Determine the [X, Y] coordinate at the center of the cell enclosing the given text.  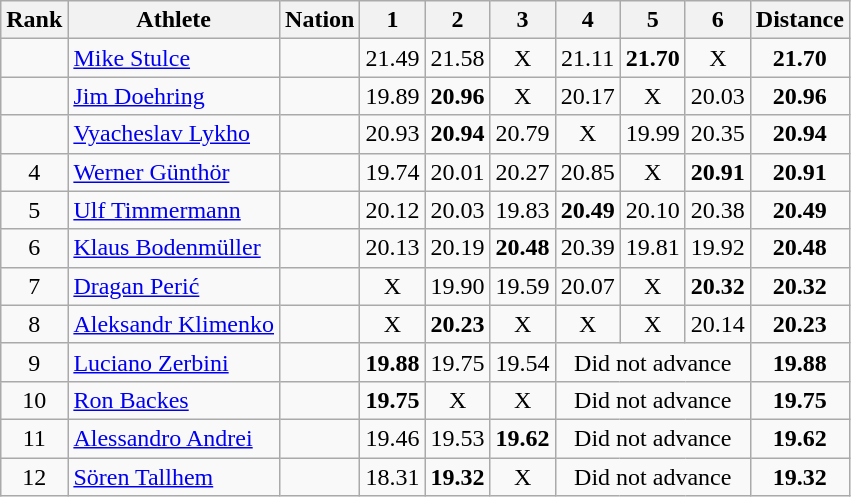
Jim Doehring [174, 96]
Athlete [174, 20]
19.53 [458, 438]
Nation [320, 20]
Sören Tallhem [174, 477]
Ulf Timmermann [174, 210]
Werner Günthör [174, 172]
19.46 [392, 438]
1 [392, 20]
19.89 [392, 96]
20.79 [522, 134]
20.13 [392, 248]
20.14 [718, 324]
19.59 [522, 286]
Vyacheslav Lykho [174, 134]
20.01 [458, 172]
20.35 [718, 134]
19.54 [522, 362]
19.74 [392, 172]
Mike Stulce [174, 58]
20.38 [718, 210]
10 [34, 400]
Ron Backes [174, 400]
Rank [34, 20]
2 [458, 20]
3 [522, 20]
21.58 [458, 58]
20.27 [522, 172]
20.10 [652, 210]
Dragan Perić [174, 286]
19.92 [718, 248]
19.90 [458, 286]
Luciano Zerbini [174, 362]
19.81 [652, 248]
20.93 [392, 134]
20.12 [392, 210]
7 [34, 286]
21.11 [588, 58]
18.31 [392, 477]
20.07 [588, 286]
Alessandro Andrei [174, 438]
20.19 [458, 248]
Klaus Bodenmüller [174, 248]
Distance [800, 20]
20.39 [588, 248]
20.17 [588, 96]
8 [34, 324]
21.49 [392, 58]
20.85 [588, 172]
9 [34, 362]
12 [34, 477]
11 [34, 438]
19.99 [652, 134]
Aleksandr Klimenko [174, 324]
19.83 [522, 210]
